Find where the given text appears and provide that cell's center as [x, y] coordinate. 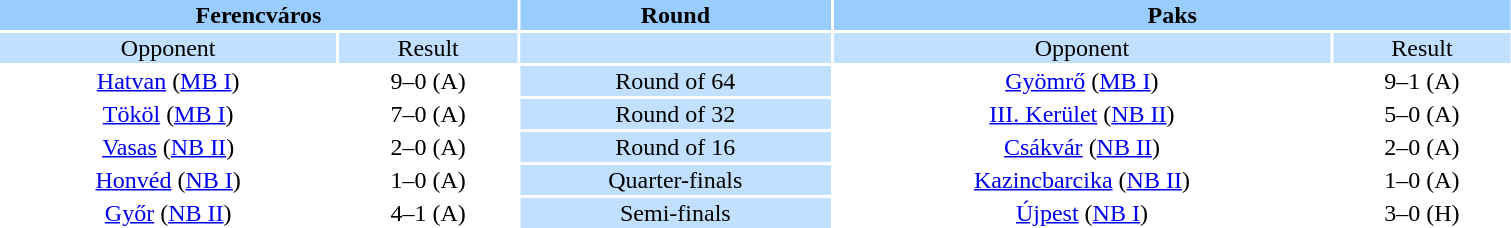
Kazincbarcika (NB II) [1082, 180]
Hatvan (MB I) [168, 81]
Round of 16 [676, 147]
Paks [1172, 15]
Vasas (NB II) [168, 147]
Round of 32 [676, 114]
Újpest (NB I) [1082, 213]
Honvéd (NB I) [168, 180]
Ferencváros [258, 15]
Gyömrő (MB I) [1082, 81]
3–0 (H) [1422, 213]
Round [676, 15]
7–0 (A) [428, 114]
Round of 64 [676, 81]
Győr (NB II) [168, 213]
Quarter-finals [676, 180]
III. Kerület (NB II) [1082, 114]
5–0 (A) [1422, 114]
9–1 (A) [1422, 81]
9–0 (A) [428, 81]
Csákvár (NB II) [1082, 147]
Tököl (MB I) [168, 114]
Semi-finals [676, 213]
4–1 (A) [428, 213]
